From the cell containing the given text, extract its center point as (x, y) coordinate. 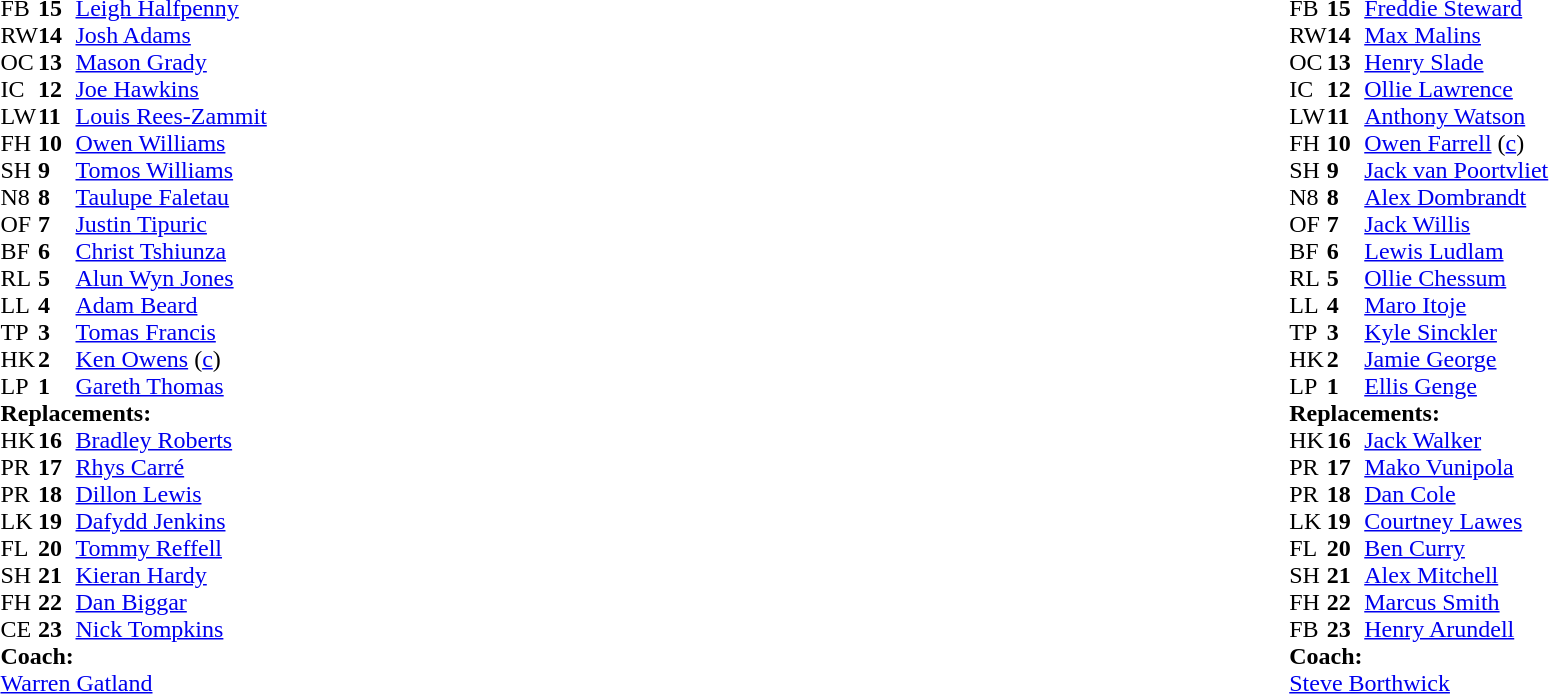
Owen Williams (172, 144)
Lewis Ludlam (1456, 252)
Bradley Roberts (172, 440)
Marcus Smith (1456, 602)
FB (1308, 630)
Gareth Thomas (172, 386)
Tommy Reffell (172, 548)
Jack Willis (1456, 224)
Anthony Watson (1456, 116)
Henry Arundell (1456, 630)
Ellis Genge (1456, 386)
Dafydd Jenkins (172, 522)
Josh Adams (172, 36)
Courtney Lawes (1456, 522)
Mako Vunipola (1456, 468)
Kyle Sinckler (1456, 332)
Maro Itoje (1456, 306)
Dillon Lewis (172, 494)
Ken Owens (c) (172, 360)
Ollie Chessum (1456, 278)
Adam Beard (172, 306)
Alex Dombrandt (1456, 198)
Nick Tompkins (172, 630)
CE (19, 630)
Alun Wyn Jones (172, 278)
Taulupe Faletau (172, 198)
Alex Mitchell (1456, 576)
Dan Cole (1456, 494)
Owen Farrell (c) (1456, 144)
Joe Hawkins (172, 90)
Tomos Williams (172, 170)
Tomas Francis (172, 332)
Henry Slade (1456, 62)
Justin Tipuric (172, 224)
Ben Curry (1456, 548)
Kieran Hardy (172, 576)
Rhys Carré (172, 468)
Max Malins (1456, 36)
Ollie Lawrence (1456, 90)
Jack van Poortvliet (1456, 170)
Jamie George (1456, 360)
Mason Grady (172, 62)
Dan Biggar (172, 602)
Jack Walker (1456, 440)
Christ Tshiunza (172, 252)
Louis Rees-Zammit (172, 116)
